Scan for the cell matching the given text and deliver its [x, y] coordinate at center. 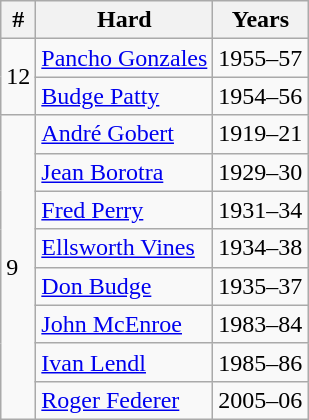
2005–06 [260, 400]
1955–57 [260, 58]
1954–56 [260, 96]
Roger Federer [124, 400]
Years [260, 20]
Fred Perry [124, 210]
12 [18, 77]
1935–37 [260, 286]
Ivan Lendl [124, 362]
Pancho Gonzales [124, 58]
André Gobert [124, 134]
Budge Patty [124, 96]
1929–30 [260, 172]
Jean Borotra [124, 172]
1931–34 [260, 210]
1983–84 [260, 324]
Don Budge [124, 286]
Hard [124, 20]
Ellsworth Vines [124, 248]
1919–21 [260, 134]
John McEnroe [124, 324]
1934–38 [260, 248]
1985–86 [260, 362]
9 [18, 267]
# [18, 20]
